From the cell containing the given text, extract its center point as (X, Y) coordinate. 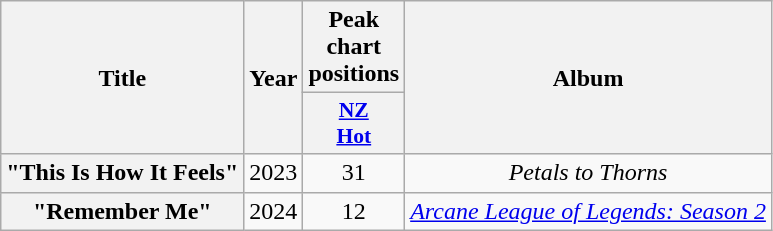
Peak chart positions (354, 47)
Album (588, 78)
"Remember Me" (122, 211)
Petals to Thorns (588, 173)
Year (274, 78)
NZHot (354, 124)
Arcane League of Legends: Season 2 (588, 211)
31 (354, 173)
"This Is How It Feels" (122, 173)
Title (122, 78)
12 (354, 211)
2023 (274, 173)
2024 (274, 211)
